Extract the [x, y] coordinate from the center of the cell holding the provided text.  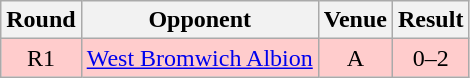
A [355, 58]
West Bromwich Albion [200, 58]
0–2 [431, 58]
Opponent [200, 20]
Round [41, 20]
Result [431, 20]
R1 [41, 58]
Venue [355, 20]
